Identify which cell holds the provided text, then report its [X, Y] central coordinate. 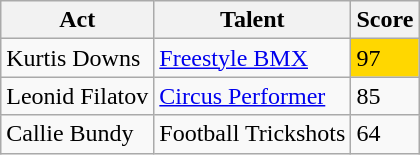
Freestyle BMX [252, 58]
Kurtis Downs [78, 58]
Score [385, 20]
Football Trickshots [252, 134]
85 [385, 96]
Callie Bundy [78, 134]
Circus Performer [252, 96]
Talent [252, 20]
64 [385, 134]
Leonid Filatov [78, 96]
97 [385, 58]
Act [78, 20]
